Identify which cell holds the provided text, then report its (x, y) central coordinate. 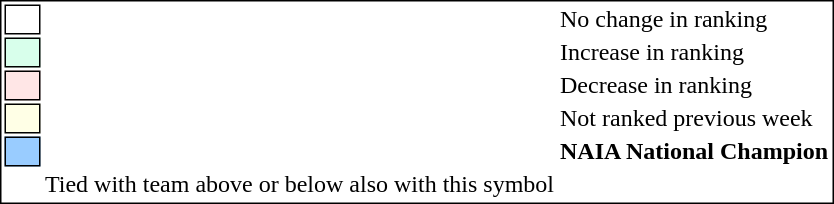
No change in ranking (694, 19)
Increase in ranking (694, 53)
NAIA National Champion (694, 151)
Tied with team above or below also with this symbol (299, 185)
Not ranked previous week (694, 119)
Decrease in ranking (694, 85)
